Detect which cell encompasses the target text, then output its [x, y] center coordinate. 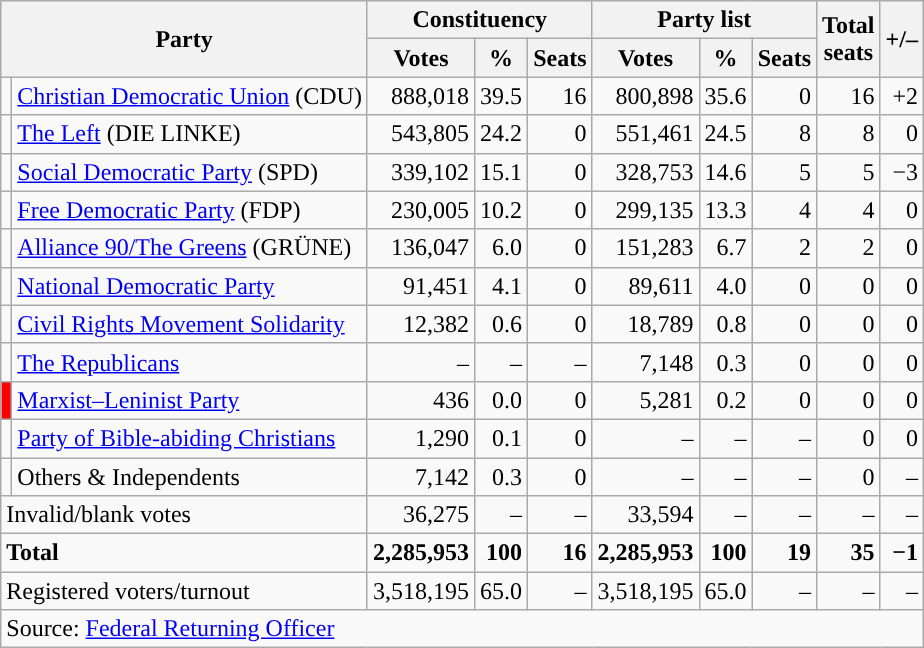
Total [184, 553]
Social Democratic Party (SPD) [190, 172]
151,283 [646, 248]
6.7 [726, 248]
328,753 [646, 172]
+/– [902, 39]
Party [184, 39]
14.6 [726, 172]
10.2 [502, 210]
13.3 [726, 210]
230,005 [420, 210]
Free Democratic Party (FDP) [190, 210]
436 [420, 400]
Christian Democratic Union (CDU) [190, 96]
35 [849, 553]
89,611 [646, 286]
Source: Federal Returning Officer [462, 629]
−3 [902, 172]
136,047 [420, 248]
Constituency [480, 20]
0.1 [502, 438]
35.6 [726, 96]
7,142 [420, 477]
12,382 [420, 324]
299,135 [646, 210]
543,805 [420, 134]
Party of Bible-abiding Christians [190, 438]
800,898 [646, 96]
Civil Rights Movement Solidarity [190, 324]
Others & Independents [190, 477]
Invalid/blank votes [184, 515]
Totalseats [849, 39]
15.1 [502, 172]
6.0 [502, 248]
888,018 [420, 96]
39.5 [502, 96]
7,148 [646, 362]
24.5 [726, 134]
Party list [704, 20]
1,290 [420, 438]
+2 [902, 96]
18,789 [646, 324]
24.2 [502, 134]
4.0 [726, 286]
19 [784, 553]
4.1 [502, 286]
0.0 [502, 400]
Registered voters/turnout [184, 591]
91,451 [420, 286]
36,275 [420, 515]
0.6 [502, 324]
The Left (DIE LINKE) [190, 134]
−1 [902, 553]
0.2 [726, 400]
551,461 [646, 134]
339,102 [420, 172]
Alliance 90/The Greens (GRÜNE) [190, 248]
Marxist–Leninist Party [190, 400]
National Democratic Party [190, 286]
The Republicans [190, 362]
33,594 [646, 515]
5,281 [646, 400]
0.8 [726, 324]
